Search for the cell housing the specified text and yield its [X, Y] center coordinate. 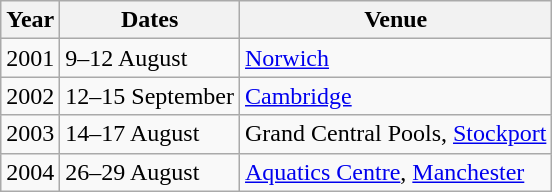
Dates [150, 20]
2001 [30, 58]
26–29 August [150, 172]
9–12 August [150, 58]
Norwich [396, 58]
2003 [30, 134]
Aquatics Centre, Manchester [396, 172]
14–17 August [150, 134]
Grand Central Pools, Stockport [396, 134]
2004 [30, 172]
Year [30, 20]
2002 [30, 96]
Venue [396, 20]
Cambridge [396, 96]
12–15 September [150, 96]
